Locate the cell with the specified text and output its [X, Y] center coordinate. 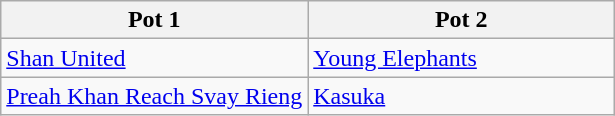
Preah Khan Reach Svay Rieng [154, 96]
Pot 2 [462, 20]
Pot 1 [154, 20]
Young Elephants [462, 58]
Kasuka [462, 96]
Shan United [154, 58]
